Capture the cell that displays the provided text and extract its (x, y) central coordinate. 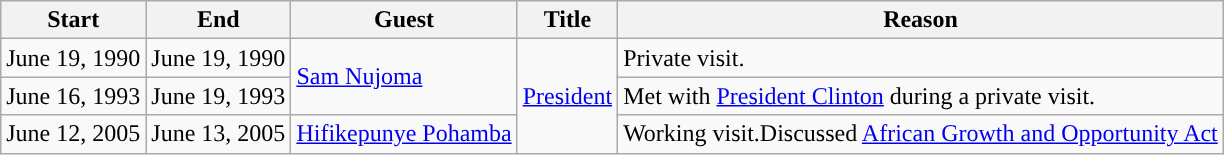
Private visit. (921, 58)
Working visit.Discussed African Growth and Opportunity Act (921, 134)
President (567, 96)
End (218, 20)
June 19, 1993 (218, 96)
Reason (921, 20)
June 13, 2005 (218, 134)
Hifikepunye Pohamba (404, 134)
Met with President Clinton during a private visit. (921, 96)
Start (74, 20)
Title (567, 20)
Sam Nujoma (404, 77)
June 16, 1993 (74, 96)
June 12, 2005 (74, 134)
Guest (404, 20)
